From the cell containing the given text, extract its center point as (X, Y) coordinate. 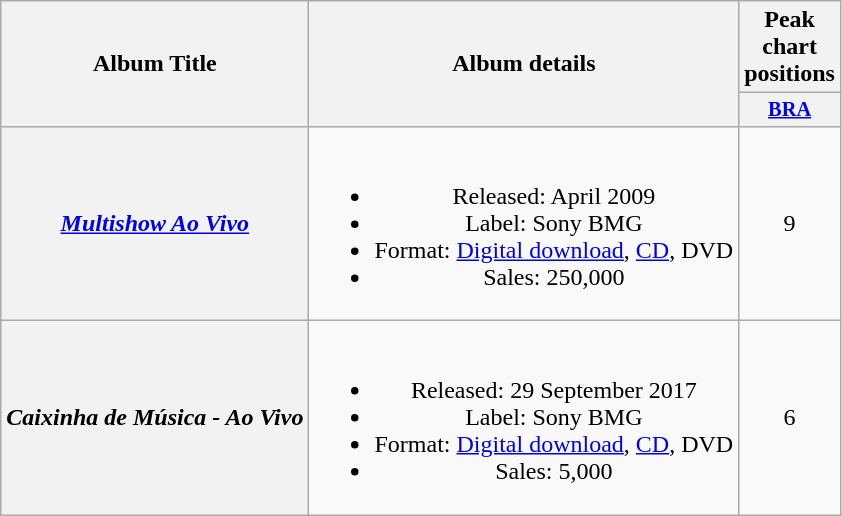
Caixinha de Música - Ao Vivo (155, 418)
6 (790, 418)
9 (790, 223)
BRA (790, 110)
Peak chart positions (790, 47)
Released: April 2009Label: Sony BMGFormat: Digital download, CD, DVDSales: 250,000 (524, 223)
Multishow Ao Vivo (155, 223)
Album details (524, 64)
Album Title (155, 64)
Released: 29 September 2017Label: Sony BMGFormat: Digital download, CD, DVDSales: 5,000 (524, 418)
